Return (x, y) of the center of cell containing provided text 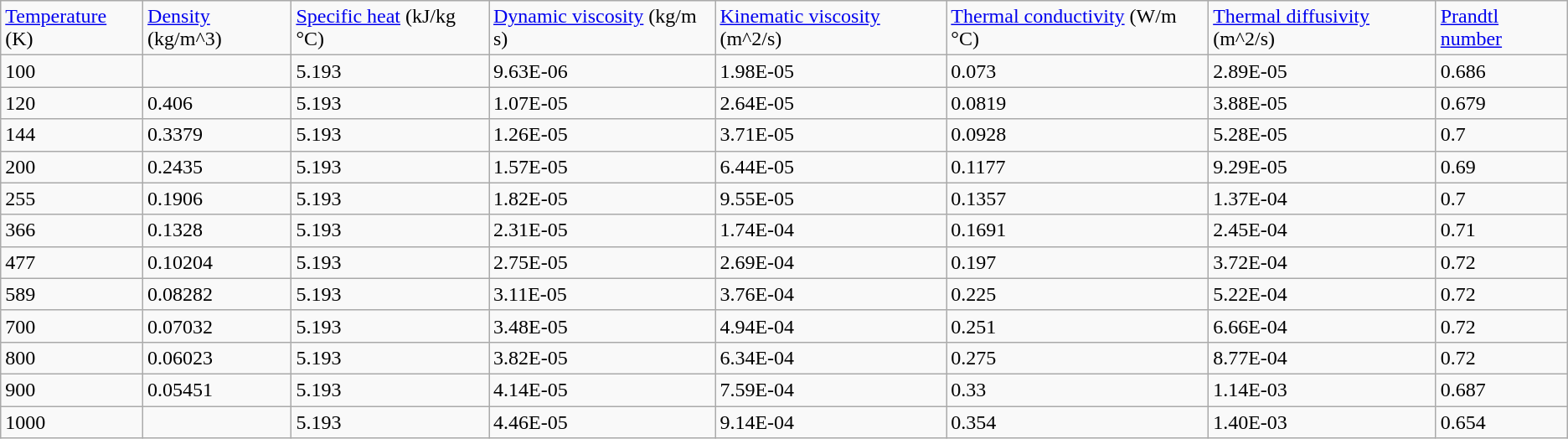
0.10204 (218, 262)
3.82E-05 (602, 358)
Temperature (K) (72, 28)
1.57E-05 (602, 167)
477 (72, 262)
0.686 (1501, 71)
6.34E-04 (831, 358)
Dynamic viscosity (kg/m s) (602, 28)
3.11E-05 (602, 294)
Density (kg/m^3) (218, 28)
9.29E-05 (1323, 167)
1.37E-04 (1323, 199)
120 (72, 103)
0.197 (1077, 262)
100 (72, 71)
0.1906 (218, 199)
1.14E-03 (1323, 390)
0.225 (1077, 294)
3.76E-04 (831, 294)
900 (72, 390)
3.88E-05 (1323, 103)
0.275 (1077, 358)
3.72E-04 (1323, 262)
0.1177 (1077, 167)
0.69 (1501, 167)
0.1357 (1077, 199)
0.08282 (218, 294)
0.251 (1077, 326)
3.48E-05 (602, 326)
0.05451 (218, 390)
9.14E-04 (831, 421)
0.06023 (218, 358)
Prandtl number (1501, 28)
0.687 (1501, 390)
4.14E-05 (602, 390)
0.33 (1077, 390)
0.406 (218, 103)
6.44E-05 (831, 167)
Kinematic viscosity (m^2/s) (831, 28)
Specific heat (kJ/kg °C) (390, 28)
0.0928 (1077, 135)
0.2435 (218, 167)
366 (72, 230)
0.679 (1501, 103)
5.28E-05 (1323, 135)
0.0819 (1077, 103)
0.073 (1077, 71)
0.3379 (218, 135)
1000 (72, 421)
0.354 (1077, 421)
0.71 (1501, 230)
8.77E-04 (1323, 358)
Thermal conductivity (W/m °C) (1077, 28)
5.22E-04 (1323, 294)
1.40E-03 (1323, 421)
Thermal diffusivity (m^2/s) (1323, 28)
4.46E-05 (602, 421)
1.82E-05 (602, 199)
9.63E-06 (602, 71)
1.98E-05 (831, 71)
0.1691 (1077, 230)
1.07E-05 (602, 103)
2.31E-05 (602, 230)
0.1328 (218, 230)
700 (72, 326)
1.26E-05 (602, 135)
0.654 (1501, 421)
4.94E-04 (831, 326)
7.59E-04 (831, 390)
2.89E-05 (1323, 71)
9.55E-05 (831, 199)
800 (72, 358)
2.75E-05 (602, 262)
0.07032 (218, 326)
1.74E-04 (831, 230)
255 (72, 199)
2.64E-05 (831, 103)
144 (72, 135)
589 (72, 294)
3.71E-05 (831, 135)
6.66E-04 (1323, 326)
2.45E-04 (1323, 230)
200 (72, 167)
2.69E-04 (831, 262)
